Locate the cell with the specified text and output its [x, y] center coordinate. 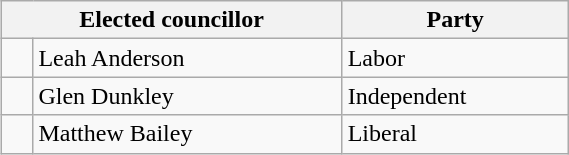
Matthew Bailey [188, 134]
Party [455, 20]
Independent [455, 96]
Leah Anderson [188, 58]
Labor [455, 58]
Elected councillor [172, 20]
Glen Dunkley [188, 96]
Liberal [455, 134]
